From the cell containing the given text, extract its center point as (x, y) coordinate. 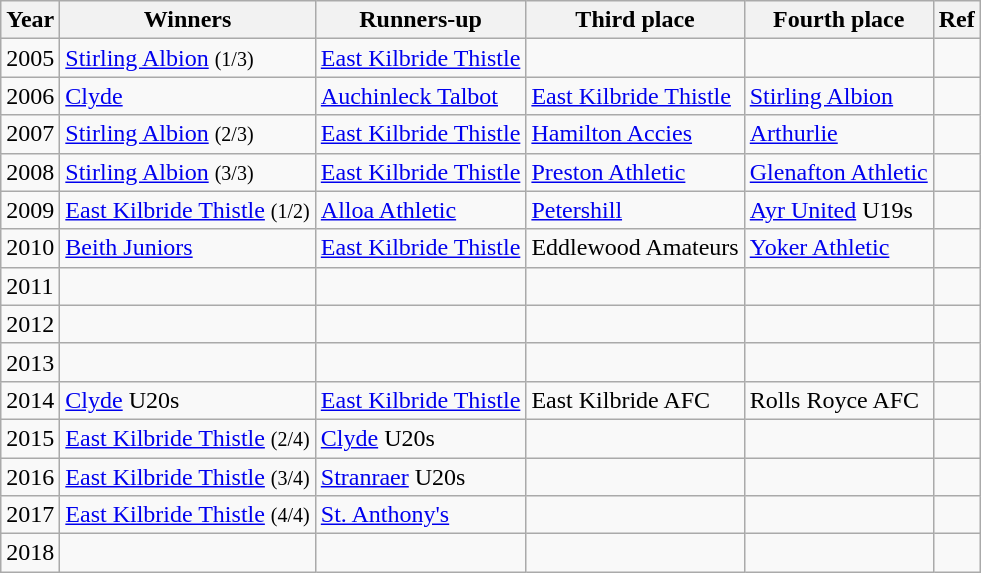
Clyde (188, 96)
Year (30, 20)
Preston Athletic (635, 172)
Beith Juniors (188, 248)
2018 (30, 553)
Stirling Albion (3/3) (188, 172)
Hamilton Accies (635, 134)
Ayr United U19s (838, 210)
Glenafton Athletic (838, 172)
Eddlewood Amateurs (635, 248)
2016 (30, 477)
St. Anthony's (420, 515)
2013 (30, 362)
Stirling Albion (2/3) (188, 134)
2007 (30, 134)
2008 (30, 172)
Auchinleck Talbot (420, 96)
2017 (30, 515)
East Kilbride Thistle (1/2) (188, 210)
Stirling Albion (838, 96)
2015 (30, 438)
East Kilbride Thistle (2/4) (188, 438)
2009 (30, 210)
Stirling Albion (1/3) (188, 58)
2010 (30, 248)
East Kilbride Thistle (3/4) (188, 477)
2012 (30, 324)
Third place (635, 20)
East Kilbride Thistle (4/4) (188, 515)
Fourth place (838, 20)
2006 (30, 96)
Arthurlie (838, 134)
Rolls Royce AFC (838, 400)
2014 (30, 400)
Runners-up (420, 20)
East Kilbride AFC (635, 400)
Alloa Athletic (420, 210)
Ref (956, 20)
Yoker Athletic (838, 248)
Petershill (635, 210)
2005 (30, 58)
Stranraer U20s (420, 477)
Winners (188, 20)
2011 (30, 286)
